From the cell containing the given text, extract its center point as (X, Y) coordinate. 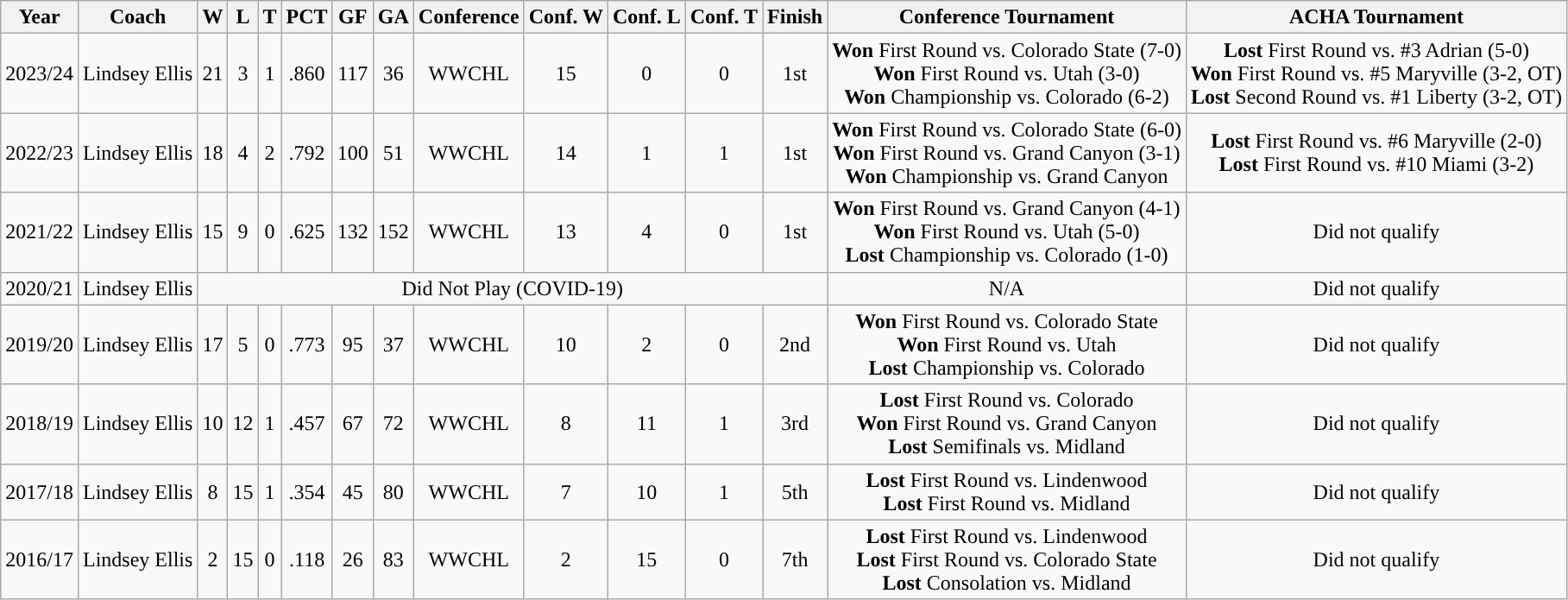
3 (243, 73)
2018/19 (40, 424)
95 (352, 344)
.773 (307, 344)
2023/24 (40, 73)
51 (394, 153)
T (269, 17)
2019/20 (40, 344)
Won First Round vs. Colorado State (7-0) Won First Round vs. Utah (3-0) Won Championship vs. Colorado (6-2) (1007, 73)
2017/18 (40, 492)
132 (352, 232)
Lost First Round vs. Colorado Won First Round vs. Grand Canyon Lost Semifinals vs. Midland (1007, 424)
2021/22 (40, 232)
Won First Round vs. Colorado State (6-0) Won First Round vs. Grand Canyon (3-1) Won Championship vs. Grand Canyon (1007, 153)
12 (243, 424)
45 (352, 492)
36 (394, 73)
L (243, 17)
152 (394, 232)
.354 (307, 492)
Conf. T (723, 17)
2022/23 (40, 153)
80 (394, 492)
83 (394, 559)
18 (212, 153)
Did Not Play (COVID-19) (513, 288)
13 (566, 232)
3rd (796, 424)
100 (352, 153)
Lost First Round vs. Lindenwood Lost First Round vs. Midland (1007, 492)
2016/17 (40, 559)
W (212, 17)
Conf. W (566, 17)
7 (566, 492)
GF (352, 17)
Conference Tournament (1007, 17)
Lost First Round vs. #6 Maryville (2-0)Lost First Round vs. #10 Miami (3-2) (1376, 153)
.860 (307, 73)
PCT (307, 17)
Year (40, 17)
26 (352, 559)
.457 (307, 424)
Conf. L (647, 17)
.792 (307, 153)
2nd (796, 344)
N/A (1007, 288)
11 (647, 424)
7th (796, 559)
14 (566, 153)
.118 (307, 559)
21 (212, 73)
5th (796, 492)
9 (243, 232)
Coach (137, 17)
72 (394, 424)
117 (352, 73)
.625 (307, 232)
5 (243, 344)
GA (394, 17)
37 (394, 344)
Finish (796, 17)
Won First Round vs. Colorado State Won First Round vs. Utah Lost Championship vs. Colorado (1007, 344)
ACHA Tournament (1376, 17)
Lost First Round vs. #3 Adrian (5-0)Won First Round vs. #5 Maryville (3-2, OT)Lost Second Round vs. #1 Liberty (3-2, OT) (1376, 73)
67 (352, 424)
17 (212, 344)
Conference (469, 17)
Won First Round vs. Grand Canyon (4-1) Won First Round vs. Utah (5-0) Lost Championship vs. Colorado (1-0) (1007, 232)
Lost First Round vs. Lindenwood Lost First Round vs. Colorado State Lost Consolation vs. Midland (1007, 559)
2020/21 (40, 288)
